Provide the [X, Y] coordinate of the cell's center where the given text is located.  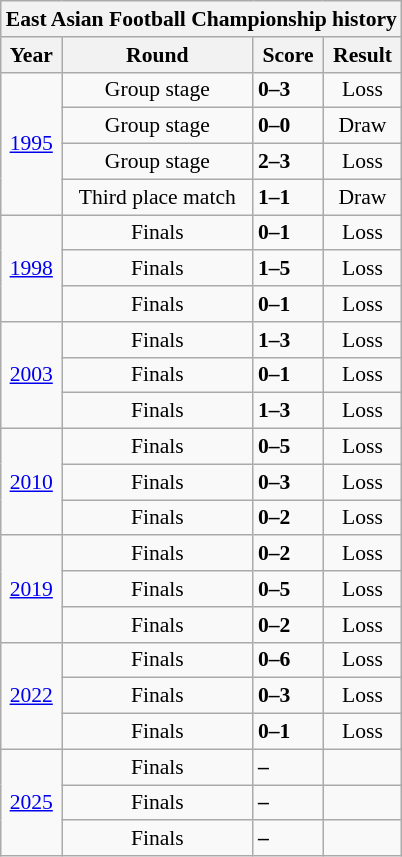
Score [288, 55]
Third place match [158, 197]
Result [362, 55]
1–1 [288, 197]
2019 [32, 590]
1995 [32, 143]
2025 [32, 802]
1998 [32, 268]
Year [32, 55]
1–5 [288, 269]
Round [158, 55]
2022 [32, 696]
0–6 [288, 660]
2010 [32, 482]
2003 [32, 376]
2–3 [288, 162]
0–0 [288, 126]
East Asian Football Championship history [202, 19]
